For the text-containing cell, return its midpoint in (X, Y) coordinate format. 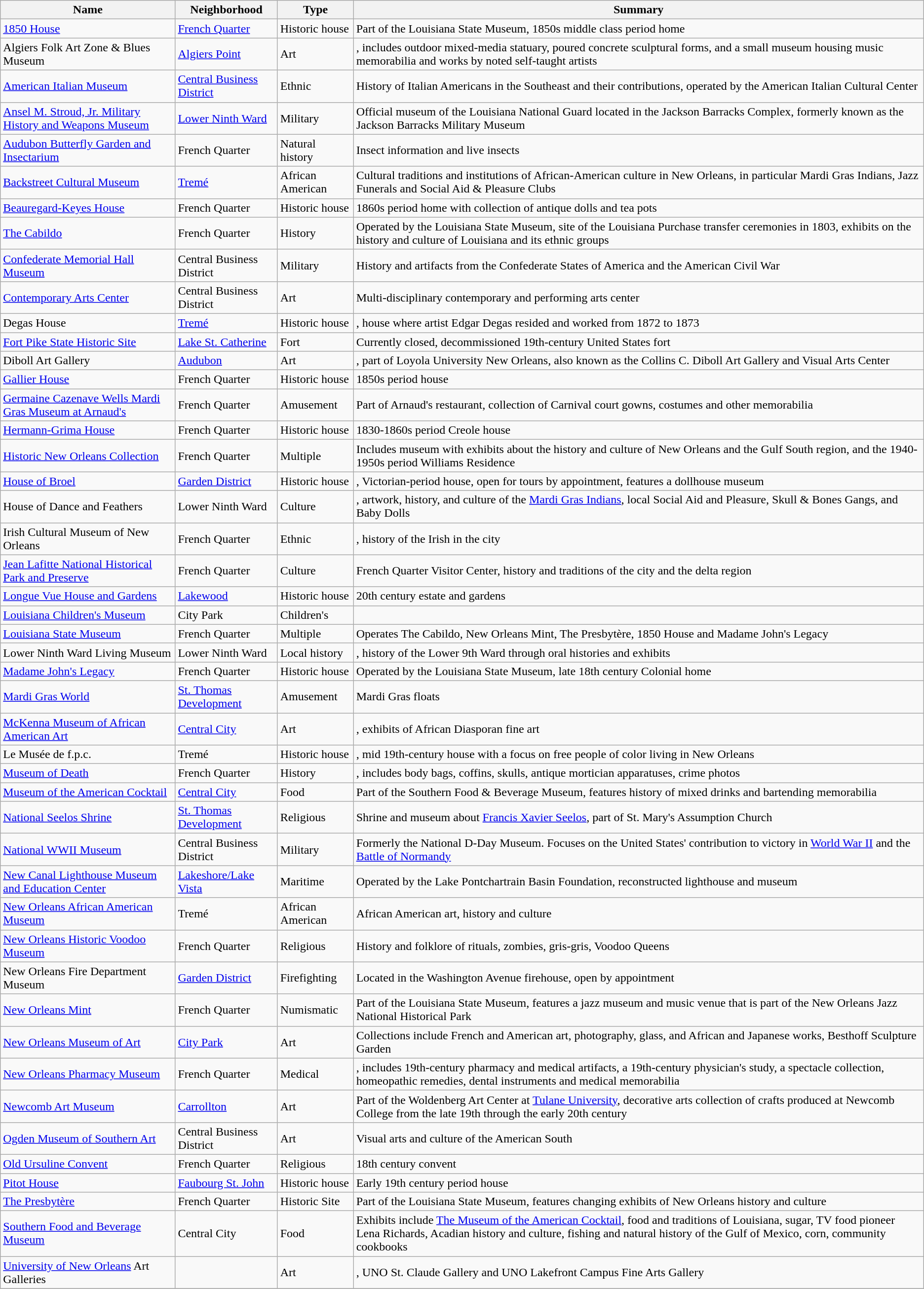
Hermann-Grima House (88, 430)
African American art, history and culture (639, 914)
Lake St. Catherine (226, 342)
Ansel M. Stroud, Jr. Military History and Weapons Museum (88, 118)
Southern Food and Beverage Museum (88, 1234)
Lakewood (226, 596)
National WWII Museum (88, 850)
Ogden Museum of Southern Art (88, 1138)
American Italian Museum (88, 86)
Germaine Cazenave Wells Mardi Gras Museum at Arnaud's (88, 405)
Audubon (226, 361)
, history of the Lower 9th Ward through oral histories and exhibits (639, 652)
Historic New Orleans Collection (88, 456)
Museum of Death (88, 773)
Natural history (315, 150)
Part of the Louisiana State Museum, 1850s middle class period home (639, 29)
National Seelos Shrine (88, 817)
Louisiana Children's Museum (88, 615)
Part of the Louisiana State Museum, features changing exhibits of New Orleans history and culture (639, 1202)
McKenna Museum of African American Art (88, 728)
New Orleans Fire Department Museum (88, 978)
New Canal Lighthouse Museum and Education Center (88, 881)
Part of the Southern Food & Beverage Museum, features history of mixed drinks and bartending memorabilia (639, 792)
Historic Site (315, 1202)
Confederate Memorial Hall Museum (88, 265)
New Orleans African American Museum (88, 914)
Currently closed, decommissioned 19th-century United States fort (639, 342)
Lakeshore/Lake Vista (226, 881)
, history of the Irish in the city (639, 539)
1850 House (88, 29)
Algiers Point (226, 54)
Algiers Folk Art Zone & Blues Museum (88, 54)
Lower Ninth Ward Living Museum (88, 652)
Audubon Butterfly Garden and Insectarium (88, 150)
1850s period house (639, 379)
New Orleans Mint (88, 1010)
Name (88, 10)
House of Dance and Feathers (88, 506)
Children's (315, 615)
Official museum of the Louisiana National Guard located in the Jackson Barracks Complex, formerly known as the Jackson Barracks Military Museum (639, 118)
House of Broel (88, 481)
Includes museum with exhibits about the history and culture of New Orleans and the Gulf South region, and the 1940-1950s period Williams Residence (639, 456)
, house where artist Edgar Degas resided and worked from 1872 to 1873 (639, 323)
, UNO St. Claude Gallery and UNO Lakefront Campus Fine Arts Gallery (639, 1272)
, artwork, history, and culture of the Mardi Gras Indians, local Social Aid and Pleasure, Skull & Bones Gangs, and Baby Dolls (639, 506)
, includes body bags, coffins, skulls, antique mortician apparatuses, crime photos (639, 773)
Multi-disciplinary contemporary and performing arts center (639, 297)
New Orleans Museum of Art (88, 1042)
Medical (315, 1074)
History of Italian Americans in the Southeast and their contributions, operated by the American Italian Cultural Center (639, 86)
New Orleans Historic Voodoo Museum (88, 946)
Le Musée de f.p.c. (88, 755)
The Cabildo (88, 233)
Longue Vue House and Gardens (88, 596)
Beauregard-Keyes House (88, 208)
Maritime (315, 881)
Collections include French and American art, photography, glass, and African and Japanese works, Besthoff Sculpture Garden (639, 1042)
Firefighting (315, 978)
20th century estate and gardens (639, 596)
Contemporary Arts Center (88, 297)
Part of Arnaud's restaurant, collection of Carnival court gowns, costumes and other memorabilia (639, 405)
Backstreet Cultural Museum (88, 183)
Gallier House (88, 379)
Faubourg St. John (226, 1183)
French Quarter Visitor Center, history and traditions of the city and the delta region (639, 570)
History and artifacts from the Confederate States of America and the American Civil War (639, 265)
Neighborhood (226, 10)
Operates The Cabildo, New Orleans Mint, The Presbytère, 1850 House and Madame John's Legacy (639, 634)
Mardi Gras floats (639, 697)
Type (315, 10)
18th century convent (639, 1164)
, Victorian-period house, open for tours by appointment, features a dollhouse museum (639, 481)
Fort Pike State Historic Site (88, 342)
New Orleans Pharmacy Museum (88, 1074)
Shrine and museum about Francis Xavier Seelos, part of St. Mary's Assumption Church (639, 817)
, mid 19th-century house with a focus on free people of color living in New Orleans (639, 755)
History and folklore of rituals, zombies, gris-gris, Voodoo Queens (639, 946)
Irish Cultural Museum of New Orleans (88, 539)
Numismatic (315, 1010)
Insect information and live insects (639, 150)
Part of the Louisiana State Museum, features a jazz museum and music venue that is part of the New Orleans Jazz National Historical Park (639, 1010)
Operated by the Louisiana State Museum, late 18th century Colonial home (639, 671)
Museum of the American Cocktail (88, 792)
Located in the Washington Avenue firehouse, open by appointment (639, 978)
Pitot House (88, 1183)
Fort (315, 342)
Madame John's Legacy (88, 671)
Visual arts and culture of the American South (639, 1138)
Diboll Art Gallery (88, 361)
Formerly the National D-Day Museum. Focuses on the United States' contribution to victory in World War II and the Battle of Normandy (639, 850)
University of New Orleans Art Galleries (88, 1272)
1830-1860s period Creole house (639, 430)
Early 19th century period house (639, 1183)
The Presbytère (88, 1202)
Jean Lafitte National Historical Park and Preserve (88, 570)
Louisiana State Museum (88, 634)
Operated by the Lake Pontchartrain Basin Foundation, reconstructed lighthouse and museum (639, 881)
Degas House (88, 323)
, exhibits of African Diasporan fine art (639, 728)
Newcomb Art Museum (88, 1106)
, part of Loyola University New Orleans, also known as the Collins C. Diboll Art Gallery and Visual Arts Center (639, 361)
Carrollton (226, 1106)
Local history (315, 652)
1860s period home with collection of antique dolls and tea pots (639, 208)
Old Ursuline Convent (88, 1164)
Mardi Gras World (88, 697)
Summary (639, 10)
